For the text-containing cell, return its midpoint in (x, y) coordinate format. 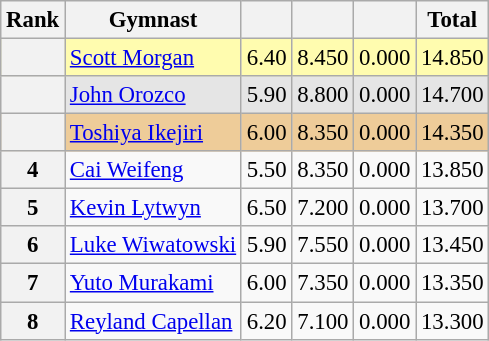
14.850 (452, 58)
13.300 (452, 321)
Toshiya Ikejiri (154, 133)
6.20 (266, 321)
Gymnast (154, 20)
8.800 (323, 95)
John Orozco (154, 95)
13.450 (452, 245)
Reyland Capellan (154, 321)
7.350 (323, 283)
6.50 (266, 208)
14.700 (452, 95)
Scott Morgan (154, 58)
4 (33, 170)
14.350 (452, 133)
13.350 (452, 283)
Total (452, 20)
5 (33, 208)
Rank (33, 20)
Luke Wiwatowski (154, 245)
7.550 (323, 245)
Cai Weifeng (154, 170)
7 (33, 283)
Kevin Lytwyn (154, 208)
13.700 (452, 208)
7.100 (323, 321)
Yuto Murakami (154, 283)
6.40 (266, 58)
8 (33, 321)
5.50 (266, 170)
6 (33, 245)
7.200 (323, 208)
13.850 (452, 170)
8.450 (323, 58)
